Return (X, Y) of the center of cell containing provided text 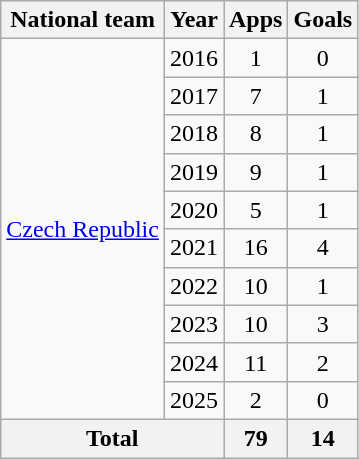
2023 (194, 324)
16 (256, 248)
2017 (194, 96)
7 (256, 96)
14 (323, 438)
5 (256, 210)
2016 (194, 58)
2020 (194, 210)
National team (83, 20)
Goals (323, 20)
2019 (194, 172)
79 (256, 438)
Total (112, 438)
2024 (194, 362)
2025 (194, 400)
4 (323, 248)
Apps (256, 20)
9 (256, 172)
2018 (194, 134)
3 (323, 324)
2021 (194, 248)
8 (256, 134)
Czech Republic (83, 230)
11 (256, 362)
2022 (194, 286)
Year (194, 20)
